For the text-containing cell, return its midpoint in (X, Y) coordinate format. 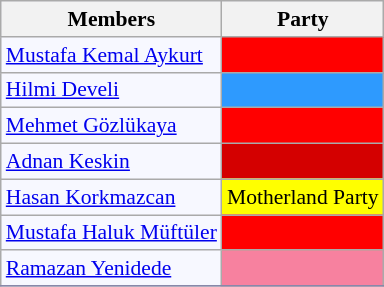
Adnan Keskin (112, 162)
Ramazan Yenidede (112, 269)
Motherland Party (303, 197)
Mehmet Gözlükaya (112, 126)
Mustafa Haluk Müftüler (112, 233)
Mustafa Kemal Aykurt (112, 55)
Party (303, 19)
Hilmi Develi (112, 90)
Hasan Korkmazcan (112, 197)
Members (112, 19)
